From the cell containing the given text, extract its center point as [x, y] coordinate. 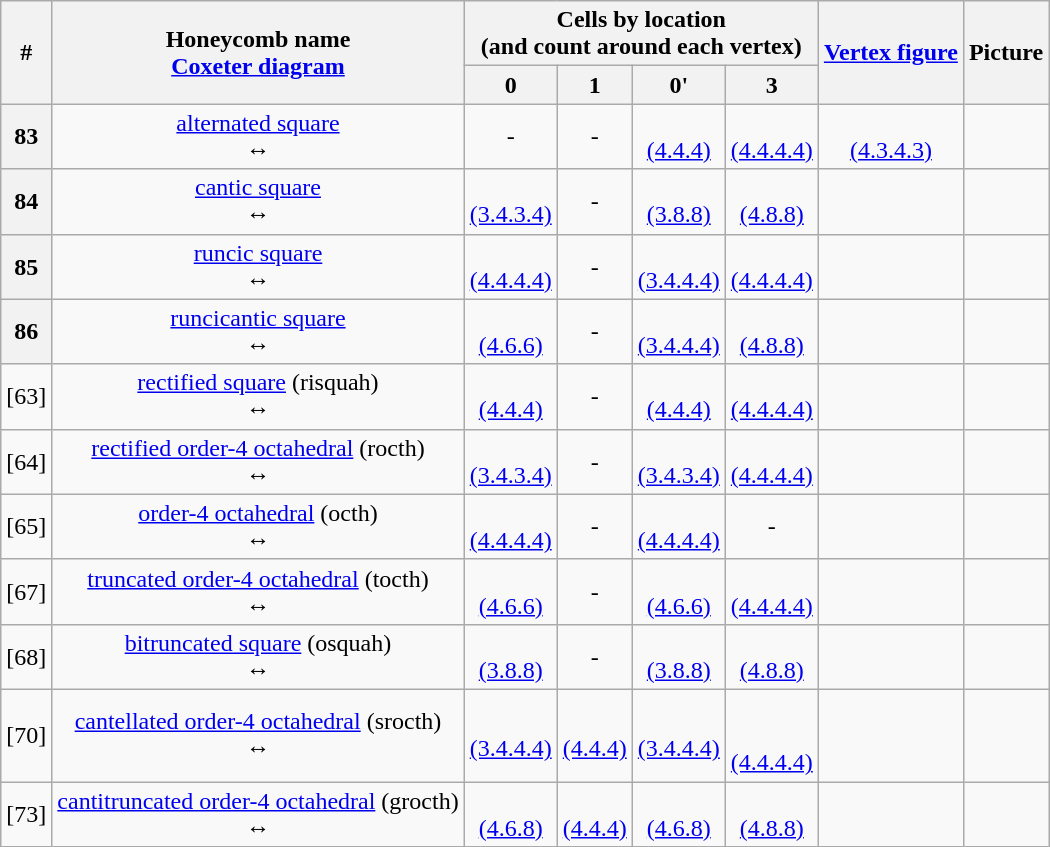
84 [26, 202]
[67] [26, 592]
[64] [26, 462]
rectified square (risquah) ↔ [258, 396]
cantellated order-4 octahedral (srocth) ↔ [258, 735]
0' [678, 85]
cantic square ↔ [258, 202]
cantitruncated order-4 octahedral (grocth) ↔ [258, 814]
3 [772, 85]
Picture [1006, 52]
[73] [26, 814]
[70] [26, 735]
bitruncated square (osquah) ↔ [258, 656]
1 [594, 85]
Honeycomb nameCoxeter diagram [258, 52]
Vertex figure [890, 52]
Cells by location(and count around each vertex) [641, 34]
# [26, 52]
rectified order-4 octahedral (rocth) ↔ [258, 462]
[65] [26, 526]
85 [26, 266]
order-4 octahedral (octh) ↔ [258, 526]
alternated square ↔ [258, 136]
83 [26, 136]
[68] [26, 656]
86 [26, 332]
[63] [26, 396]
truncated order-4 octahedral (tocth) ↔ [258, 592]
(4.3.4.3) [890, 136]
runcic square ↔ [258, 266]
runcicantic square ↔ [258, 332]
0 [510, 85]
